Provide the (x, y) coordinate of the cell's center where the given text is located.  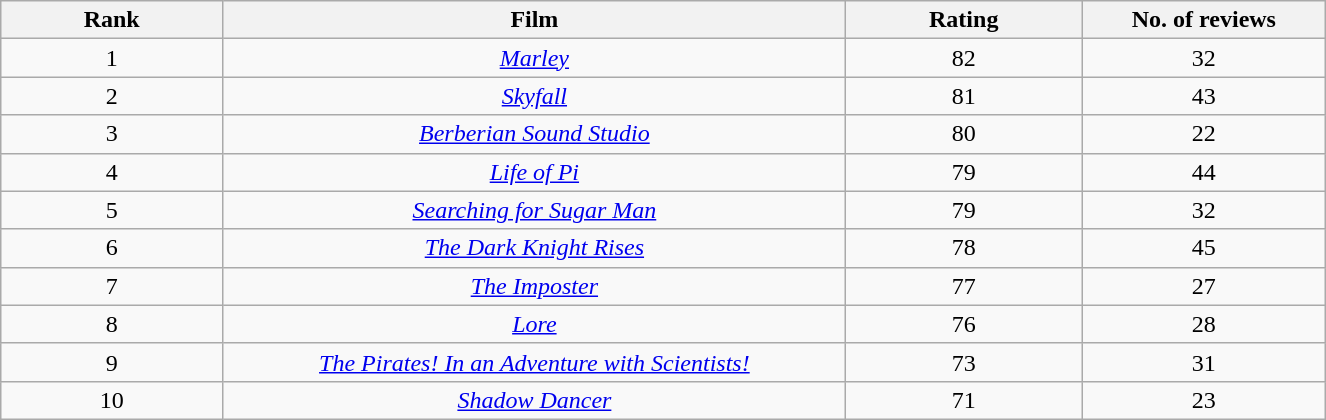
77 (964, 286)
3 (112, 134)
78 (964, 248)
82 (964, 58)
No. of reviews (1204, 20)
5 (112, 210)
81 (964, 96)
45 (1204, 248)
Rank (112, 20)
1 (112, 58)
Shadow Dancer (534, 400)
9 (112, 362)
Rating (964, 20)
Skyfall (534, 96)
7 (112, 286)
Berberian Sound Studio (534, 134)
The Dark Knight Rises (534, 248)
Marley (534, 58)
4 (112, 172)
76 (964, 324)
80 (964, 134)
73 (964, 362)
6 (112, 248)
22 (1204, 134)
Life of Pi (534, 172)
The Imposter (534, 286)
43 (1204, 96)
71 (964, 400)
10 (112, 400)
27 (1204, 286)
2 (112, 96)
28 (1204, 324)
Lore (534, 324)
44 (1204, 172)
Film (534, 20)
Searching for Sugar Man (534, 210)
23 (1204, 400)
The Pirates! In an Adventure with Scientists! (534, 362)
31 (1204, 362)
8 (112, 324)
